Return the (X, Y) coordinate for the center point of the cell that contains the specified text.  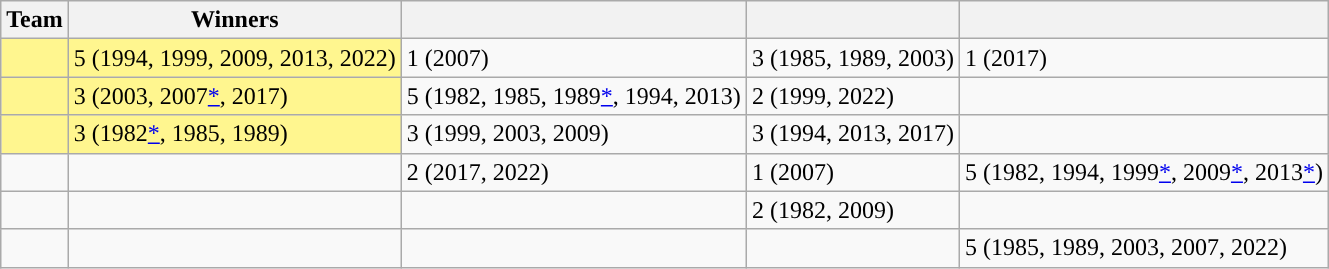
5 (1982, 1985, 1989*, 1994, 2013) (574, 96)
Team (35, 20)
2 (1999, 2022) (852, 96)
2 (1982, 2009) (852, 210)
5 (1994, 1999, 2009, 2013, 2022) (234, 58)
3 (1985, 1989, 2003) (852, 58)
5 (1985, 1989, 2003, 2007, 2022) (1144, 248)
2 (2017, 2022) (574, 172)
3 (1994, 2013, 2017) (852, 134)
3 (1982*, 1985, 1989) (234, 134)
1 (2017) (1144, 58)
Winners (234, 20)
3 (1999, 2003, 2009) (574, 134)
3 (2003, 2007*, 2017) (234, 96)
5 (1982, 1994, 1999*, 2009*, 2013*) (1144, 172)
